Pinpoint the cell where the given text exists, returning its [x, y] midpoint coordinate. 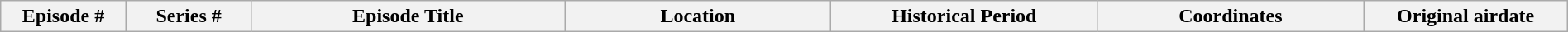
Episode # [64, 16]
Location [698, 16]
Original airdate [1465, 16]
Episode Title [409, 16]
Series # [189, 16]
Historical Period [964, 16]
Coordinates [1231, 16]
